Identify which cell holds the provided text, then report its [x, y] central coordinate. 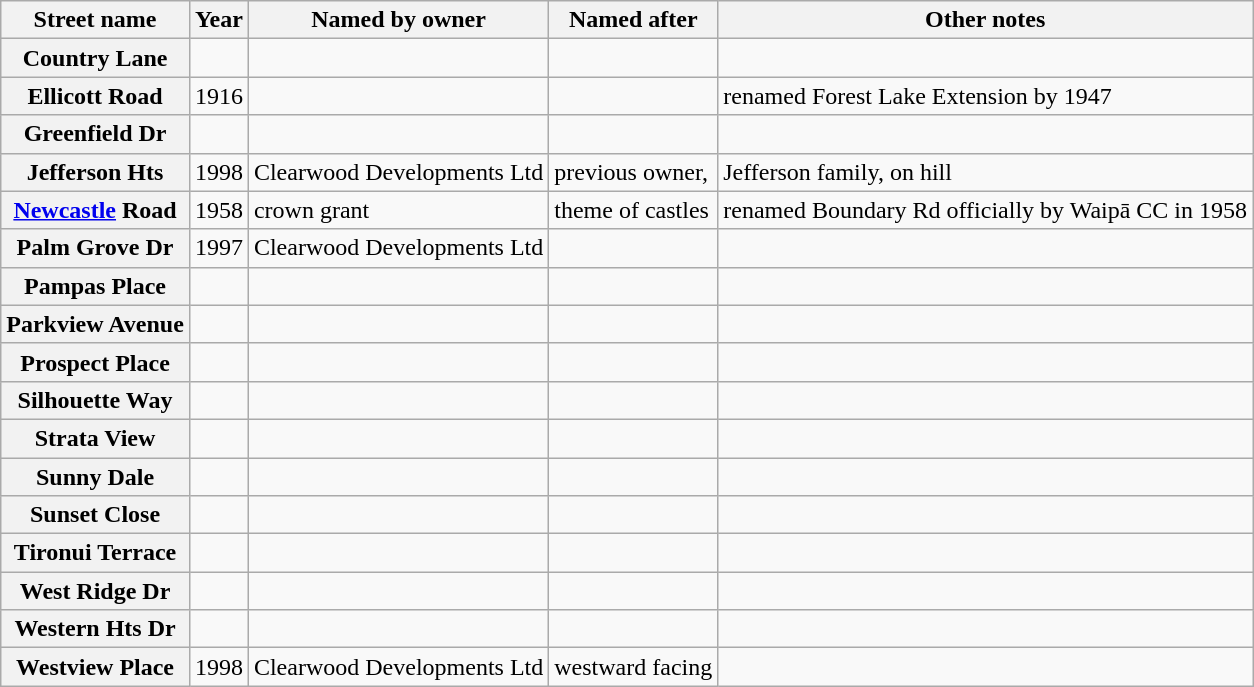
renamed Boundary Rd officially by Waipā CC in 1958 [986, 210]
renamed Forest Lake Extension by 1947 [986, 96]
Prospect Place [96, 362]
Jefferson family, on hill [986, 172]
Newcastle Road [96, 210]
Named after [634, 20]
Tironui Terrace [96, 553]
westward facing [634, 667]
Parkview Avenue [96, 324]
1916 [218, 96]
Palm Grove Dr [96, 248]
Strata View [96, 438]
Jefferson Hts [96, 172]
previous owner, [634, 172]
Sunset Close [96, 515]
1958 [218, 210]
Pampas Place [96, 286]
crown grant [398, 210]
Ellicott Road [96, 96]
Silhouette Way [96, 400]
Westview Place [96, 667]
Greenfield Dr [96, 134]
Named by owner [398, 20]
Western Hts Dr [96, 629]
theme of castles [634, 210]
West Ridge Dr [96, 591]
Street name [96, 20]
Other notes [986, 20]
Year [218, 20]
Country Lane [96, 58]
1997 [218, 248]
Sunny Dale [96, 477]
